Find where the given text appears and provide that cell's center as [x, y] coordinate. 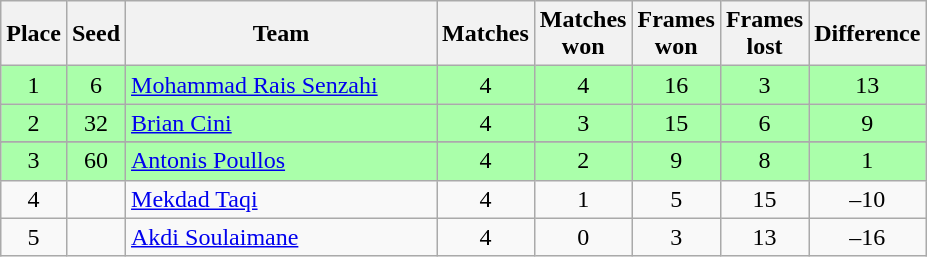
Seed [96, 34]
–10 [868, 199]
Antonis Poullos [282, 161]
Difference [868, 34]
Place [34, 34]
60 [96, 161]
Mekdad Taqi [282, 199]
Brian Cini [282, 123]
Akdi Soulaimane [282, 237]
Frames lost [764, 34]
16 [676, 85]
32 [96, 123]
8 [764, 161]
Matches [486, 34]
Mohammad Rais Senzahi [282, 85]
0 [583, 237]
Matches won [583, 34]
Frames won [676, 34]
–16 [868, 237]
Team [282, 34]
